Output the [x, y] coordinate of the center of the cell containing the given text.  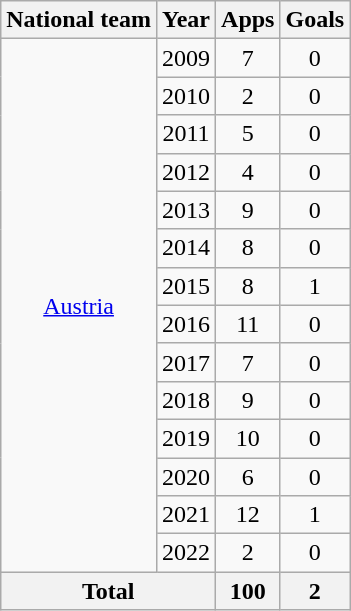
Austria [79, 306]
2016 [186, 324]
2019 [186, 438]
National team [79, 20]
10 [248, 438]
2017 [186, 362]
2012 [186, 172]
12 [248, 515]
Apps [248, 20]
6 [248, 477]
2014 [186, 248]
100 [248, 591]
11 [248, 324]
2022 [186, 553]
2010 [186, 96]
Year [186, 20]
2009 [186, 58]
Goals [315, 20]
4 [248, 172]
2013 [186, 210]
2011 [186, 134]
2018 [186, 400]
2021 [186, 515]
Total [108, 591]
5 [248, 134]
2020 [186, 477]
2015 [186, 286]
